Capture the cell that displays the provided text and extract its [x, y] central coordinate. 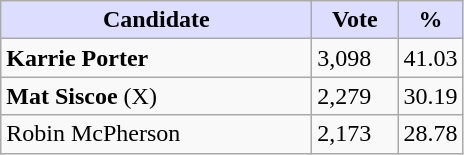
% [430, 20]
Mat Siscoe (X) [156, 96]
28.78 [430, 134]
Karrie Porter [156, 58]
30.19 [430, 96]
Vote [355, 20]
Robin McPherson [156, 134]
2,173 [355, 134]
41.03 [430, 58]
2,279 [355, 96]
Candidate [156, 20]
3,098 [355, 58]
